Output the (x, y) coordinate of the center of the cell containing the given text.  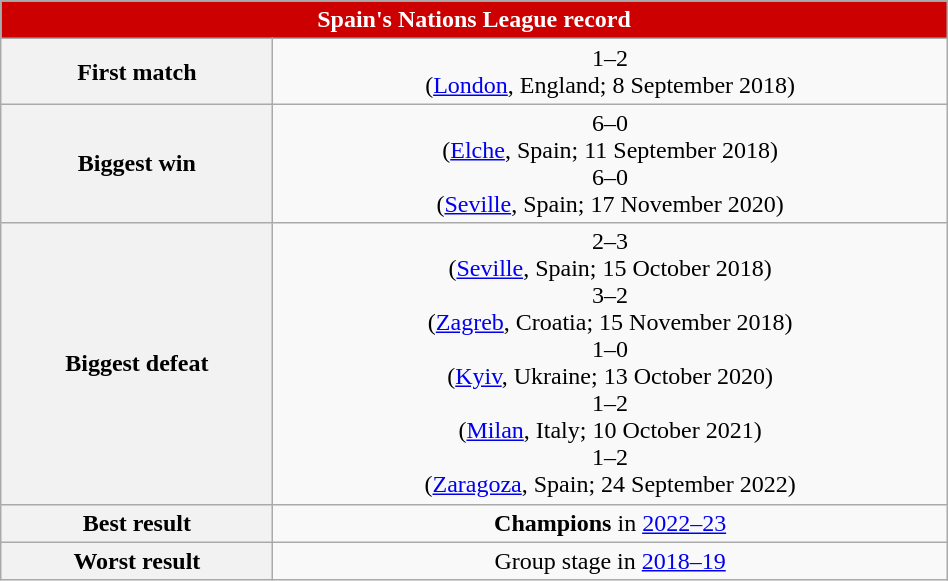
Champions in 2022–23 (610, 523)
Spain's Nations League record (474, 20)
Best result (137, 523)
Biggest win (137, 164)
Group stage in 2018–19 (610, 561)
1–2 (London, England; 8 September 2018) (610, 72)
Worst result (137, 561)
Biggest defeat (137, 364)
First match (137, 72)
6–0 (Elche, Spain; 11 September 2018) 6–0 (Seville, Spain; 17 November 2020) (610, 164)
